Pinpoint the cell where the given text exists, returning its (X, Y) midpoint coordinate. 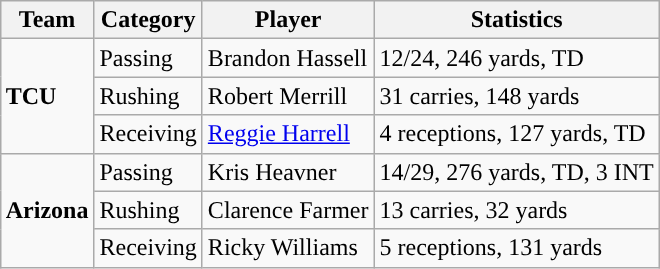
Kris Heavner (288, 172)
Reggie Harrell (288, 134)
13 carries, 32 yards (516, 210)
14/29, 276 yards, TD, 3 INT (516, 172)
31 carries, 148 yards (516, 96)
Robert Merrill (288, 96)
Arizona (47, 210)
Statistics (516, 20)
Category (148, 20)
Player (288, 20)
5 receptions, 131 yards (516, 248)
Brandon Hassell (288, 58)
TCU (47, 96)
Clarence Farmer (288, 210)
Ricky Williams (288, 248)
Team (47, 20)
12/24, 246 yards, TD (516, 58)
4 receptions, 127 yards, TD (516, 134)
